From the cell containing the given text, extract its center point as [X, Y] coordinate. 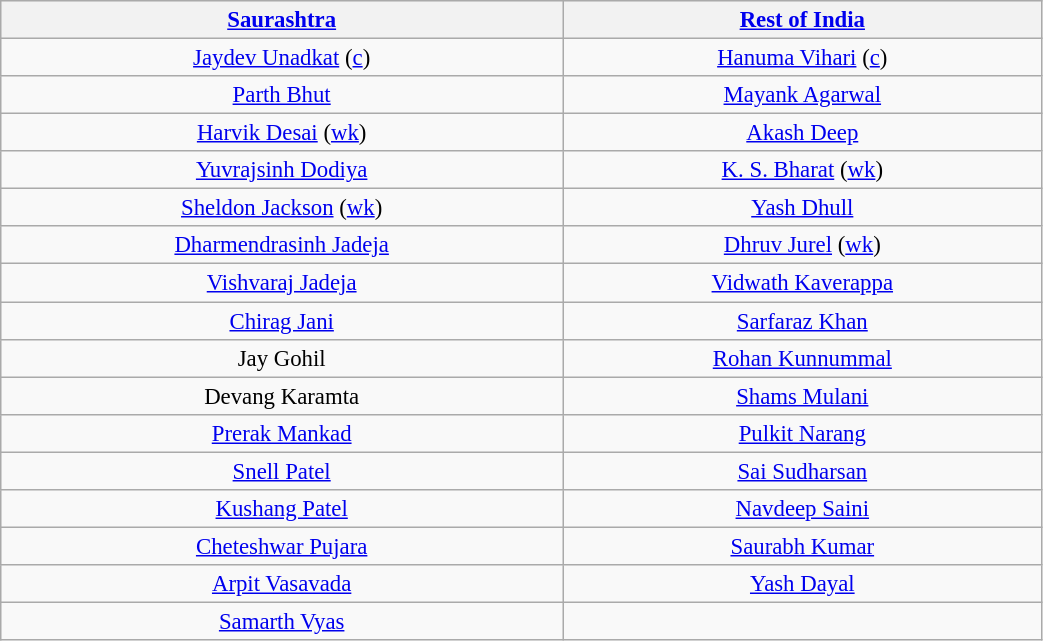
Snell Patel [282, 471]
Dhruv Jurel (wk) [802, 245]
Vidwath Kaverappa [802, 283]
Rohan Kunnummal [802, 358]
Devang Karamta [282, 396]
Kushang Patel [282, 509]
Saurashtra [282, 20]
Yuvrajsinh Dodiya [282, 170]
Jay Gohil [282, 358]
Samarth Vyas [282, 621]
Mayank Agarwal [802, 95]
Akash Deep [802, 133]
Prerak Mankad [282, 433]
Chirag Jani [282, 321]
Saurabh Kumar [802, 546]
Rest of India [802, 20]
Cheteshwar Pujara [282, 546]
Sarfaraz Khan [802, 321]
K. S. Bharat (wk) [802, 170]
Parth Bhut [282, 95]
Dharmendrasinh Jadeja [282, 245]
Harvik Desai (wk) [282, 133]
Sai Sudharsan [802, 471]
Yash Dayal [802, 584]
Vishvaraj Jadeja [282, 283]
Navdeep Saini [802, 509]
Yash Dhull [802, 208]
Arpit Vasavada [282, 584]
Pulkit Narang [802, 433]
Sheldon Jackson (wk) [282, 208]
Hanuma Vihari (c) [802, 58]
Shams Mulani [802, 396]
Jaydev Unadkat (c) [282, 58]
